Detect which cell encompasses the target text, then output its [X, Y] center coordinate. 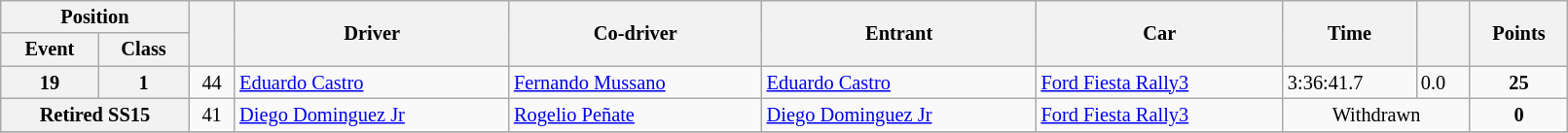
Points [1518, 33]
19 [50, 83]
Rogelio Peñate [636, 115]
Car [1160, 33]
3:36:41.7 [1349, 83]
0 [1518, 115]
Entrant [899, 33]
Position [95, 17]
0.0 [1442, 83]
Driver [372, 33]
Event [50, 50]
Fernando Mussano [636, 83]
Class [144, 50]
Co-driver [636, 33]
Withdrawn [1376, 115]
Retired SS15 [95, 115]
44 [212, 83]
25 [1518, 83]
41 [212, 115]
1 [144, 83]
Time [1349, 33]
